Determine the (x, y) coordinate at the center of the cell enclosing the given text.  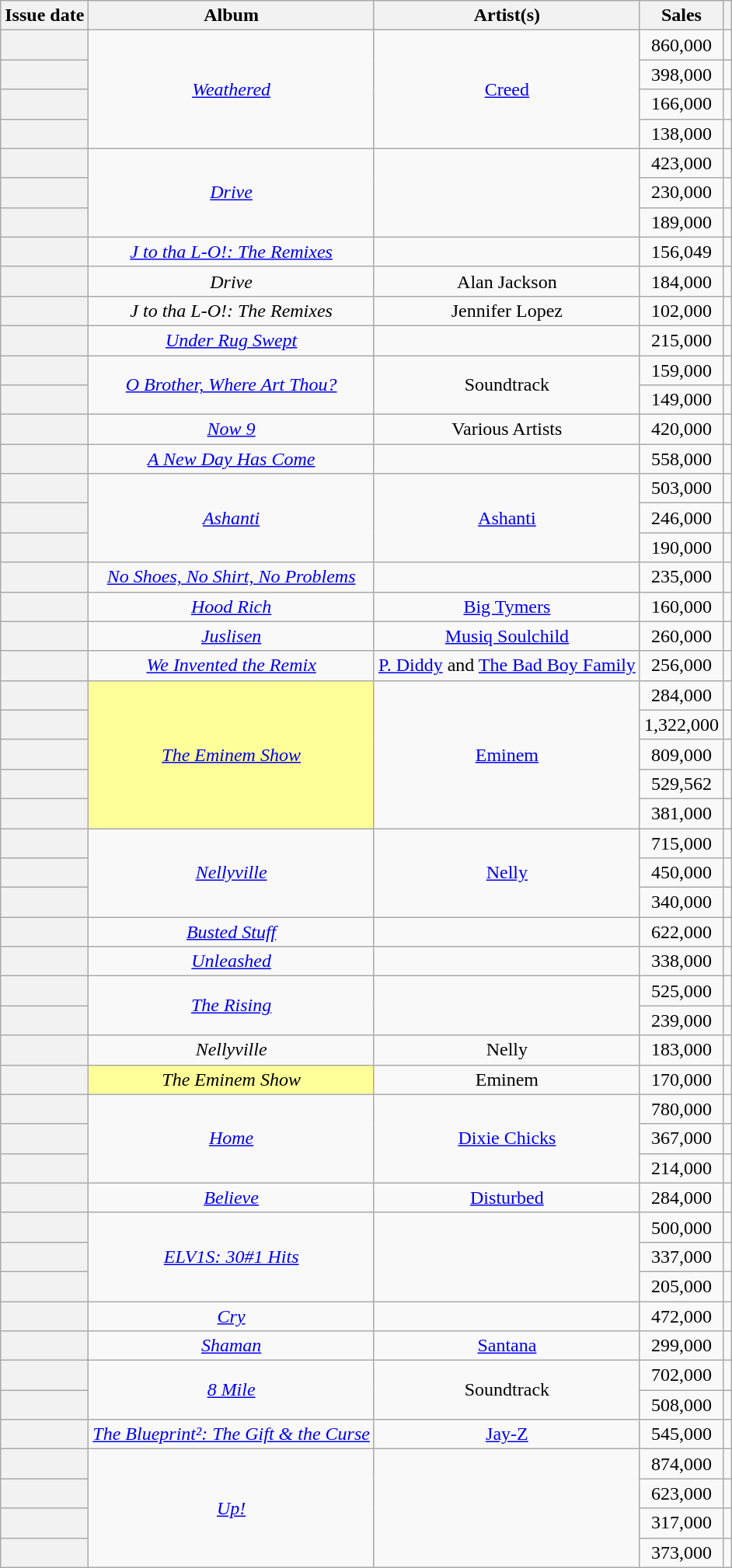
702,000 (681, 1375)
160,000 (681, 607)
860,000 (681, 45)
189,000 (681, 222)
381,000 (681, 813)
Unleashed (232, 961)
256,000 (681, 666)
373,000 (681, 1552)
Creed (507, 89)
398,000 (681, 75)
503,000 (681, 488)
Now 9 (232, 429)
A New Day Has Come (232, 459)
558,000 (681, 459)
156,049 (681, 252)
Hood Rich (232, 607)
The Rising (232, 1006)
Under Rug Swept (232, 340)
Up! (232, 1508)
246,000 (681, 518)
423,000 (681, 163)
Busted Stuff (232, 932)
623,000 (681, 1493)
809,000 (681, 754)
715,000 (681, 843)
529,562 (681, 784)
184,000 (681, 281)
Shaman (232, 1346)
508,000 (681, 1405)
450,000 (681, 873)
8 Mile (232, 1390)
Various Artists (507, 429)
299,000 (681, 1346)
Juslisen (232, 636)
239,000 (681, 1020)
159,000 (681, 370)
205,000 (681, 1286)
500,000 (681, 1227)
Big Tymers (507, 607)
Album (232, 16)
Musiq Soulchild (507, 636)
138,000 (681, 134)
Santana (507, 1346)
340,000 (681, 902)
We Invented the Remix (232, 666)
Home (232, 1139)
The Blueprint²: The Gift & the Curse (232, 1434)
622,000 (681, 932)
ELV1S: 30#1 Hits (232, 1257)
874,000 (681, 1464)
Issue date (45, 16)
472,000 (681, 1316)
215,000 (681, 340)
Jennifer Lopez (507, 311)
183,000 (681, 1050)
337,000 (681, 1257)
525,000 (681, 991)
Jay-Z (507, 1434)
Sales (681, 16)
O Brother, Where Art Thou? (232, 385)
Artist(s) (507, 16)
149,000 (681, 400)
Disturbed (507, 1198)
P. Diddy and The Bad Boy Family (507, 666)
Weathered (232, 89)
214,000 (681, 1168)
Alan Jackson (507, 281)
338,000 (681, 961)
Believe (232, 1198)
1,322,000 (681, 725)
367,000 (681, 1139)
545,000 (681, 1434)
No Shoes, No Shirt, No Problems (232, 577)
190,000 (681, 548)
317,000 (681, 1523)
170,000 (681, 1080)
Cry (232, 1316)
102,000 (681, 311)
260,000 (681, 636)
420,000 (681, 429)
780,000 (681, 1109)
Dixie Chicks (507, 1139)
230,000 (681, 193)
235,000 (681, 577)
166,000 (681, 104)
